Return the (x, y) coordinate for the center point of the cell that contains the specified text.  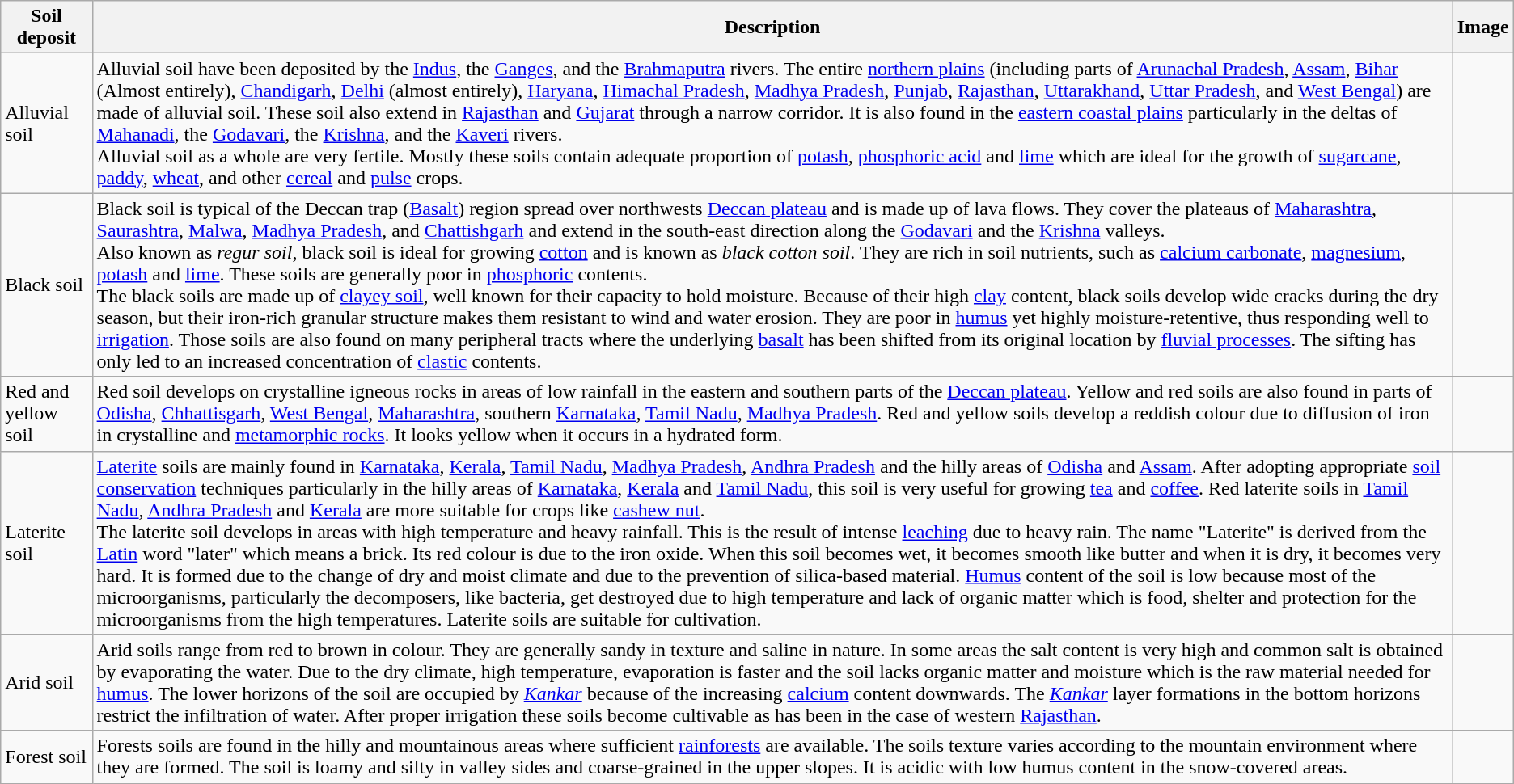
Black soil (47, 285)
Forest soil (47, 757)
Description (772, 27)
Red and yellow soil (47, 414)
Image (1483, 27)
Laterite soil (47, 543)
Arid soil (47, 682)
Alluvial soil (47, 123)
Soil deposit (47, 27)
